For the text-containing cell, return its midpoint in (X, Y) coordinate format. 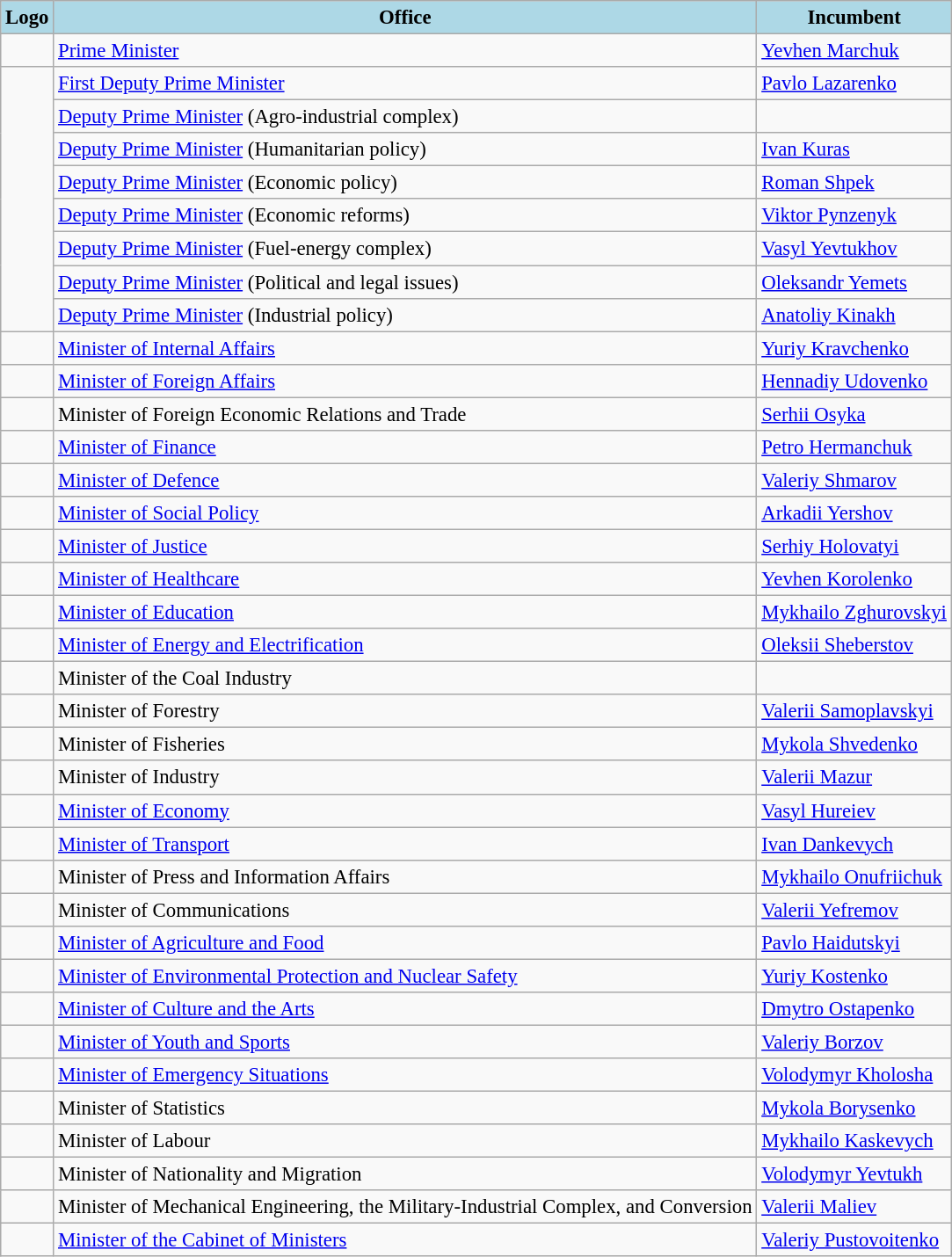
Deputy Prime Minister (Political and legal issues) (405, 282)
Ivan Dankevych (854, 844)
Deputy Prime Minister (Humanitarian policy) (405, 149)
Pavlo Haidutskyi (854, 943)
Viktor Pynzenyk (854, 215)
Minister of Emergency Situations (405, 1075)
Minister of Agriculture and Food (405, 943)
Mykola Borysenko (854, 1108)
Mykhailo Zghurovskyi (854, 613)
Arkadii Yershov (854, 513)
Valerii Maliev (854, 1207)
Minister of Internal Affairs (405, 348)
Minister of the Coal Industry (405, 679)
Yevhen Korolenko (854, 579)
Prime Minister (405, 51)
Valeriy Borzov (854, 1042)
Mykhailo Onufriichuk (854, 876)
Deputy Prime Minister (Fuel-energy complex) (405, 249)
Minister of Fisheries (405, 745)
Hennadiy Udovenko (854, 381)
Minister of Education (405, 613)
Minister of Culture and the Arts (405, 1009)
Deputy Prime Minister (Agro-industrial complex) (405, 117)
Vasyl Yevtukhov (854, 249)
Dmytro Ostapenko (854, 1009)
Serhii Osyka (854, 414)
Minister of Foreign Economic Relations and Trade (405, 414)
Volodymyr Yevtukh (854, 1174)
Minister of Press and Information Affairs (405, 876)
Minister of Economy (405, 810)
Ivan Kuras (854, 149)
Minister of Transport (405, 844)
Serhiy Holovatyi (854, 546)
Anatoliy Kinakh (854, 315)
Petro Hermanchuk (854, 447)
Minister of Defence (405, 480)
Incumbent (854, 18)
Minister of Social Policy (405, 513)
Minister of Labour (405, 1141)
Minister of Energy and Electrification (405, 645)
Logo (27, 18)
Minister of the Cabinet of Ministers (405, 1240)
Minister of Justice (405, 546)
Roman Shpek (854, 183)
Valerii Samoplavskyi (854, 711)
Mykola Shvedenko (854, 745)
Deputy Prime Minister (Economic reforms) (405, 215)
Minister of Forestry (405, 711)
Yuriy Kostenko (854, 976)
Pavlo Lazarenko (854, 84)
Deputy Prime Minister (Economic policy) (405, 183)
Minister of Industry (405, 778)
Valeriy Shmarov (854, 480)
First Deputy Prime Minister (405, 84)
Minister of Finance (405, 447)
Office (405, 18)
Yuriy Kravchenko (854, 348)
Minister of Environmental Protection and Nuclear Safety (405, 976)
Minister of Mechanical Engineering, the Military-Industrial Complex, and Conversion (405, 1207)
Vasyl Hureiev (854, 810)
Valerii Mazur (854, 778)
Valeriy Pustovoitenko (854, 1240)
Minister of Youth and Sports (405, 1042)
Deputy Prime Minister (Industrial policy) (405, 315)
Mykhailo Kaskevych (854, 1141)
Minister of Healthcare (405, 579)
Minister of Communications (405, 910)
Valerii Yefremov (854, 910)
Yevhen Marchuk (854, 51)
Minister of Foreign Affairs (405, 381)
Oleksii Sheberstov (854, 645)
Oleksandr Yemets (854, 282)
Volodymyr Kholosha (854, 1075)
Minister of Statistics (405, 1108)
Minister of Nationality and Migration (405, 1174)
